Provide the (x, y) coordinate of the cell's center where the given text is located.  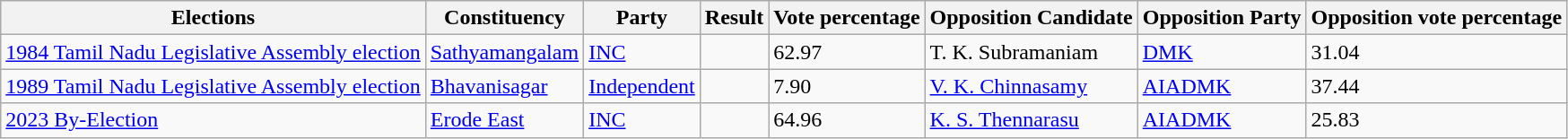
Result (734, 18)
Opposition Candidate (1032, 18)
K. S. Thennarasu (1032, 120)
V. K. Chinnasamy (1032, 86)
Constituency (504, 18)
25.83 (1437, 120)
64.96 (847, 120)
7.90 (847, 86)
Opposition Party (1222, 18)
Opposition vote percentage (1437, 18)
2023 By-Election (213, 120)
Bhavanisagar (504, 86)
1989 Tamil Nadu Legislative Assembly election (213, 86)
Erode East (504, 120)
Sathyamangalam (504, 52)
Elections (213, 18)
31.04 (1437, 52)
DMK (1222, 52)
1984 Tamil Nadu Legislative Assembly election (213, 52)
Party (642, 18)
T. K. Subramaniam (1032, 52)
37.44 (1437, 86)
62.97 (847, 52)
Independent (642, 86)
Vote percentage (847, 18)
